Return the [x, y] coordinate for the center point of the cell that contains the specified text.  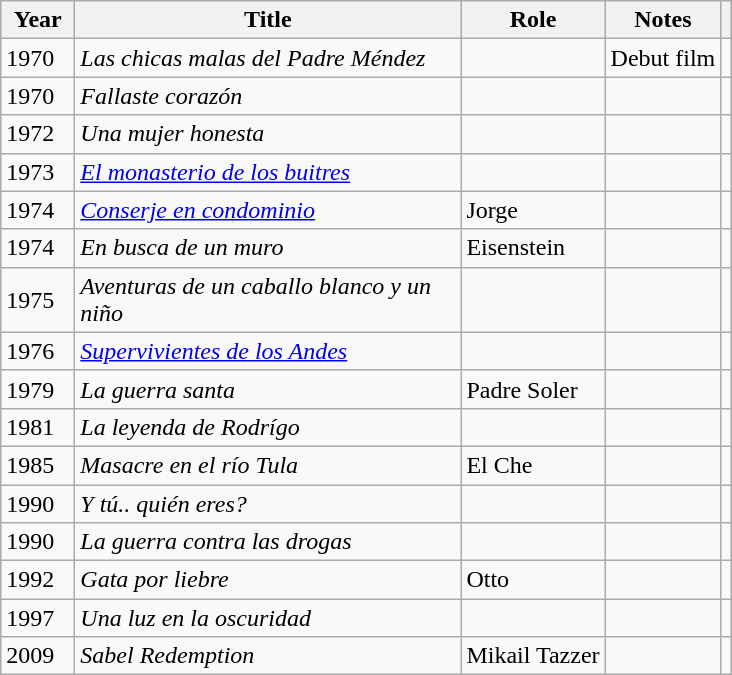
Fallaste corazón [268, 96]
Title [268, 20]
Year [38, 20]
En busca de un muro [268, 248]
1981 [38, 427]
Una luz en la oscuridad [268, 618]
Gata por liebre [268, 580]
Role [533, 20]
La guerra contra las drogas [268, 542]
Otto [533, 580]
Notes [663, 20]
Conserje en condominio [268, 210]
1979 [38, 389]
Eisenstein [533, 248]
1976 [38, 351]
La guerra santa [268, 389]
2009 [38, 656]
Sabel Redemption [268, 656]
La leyenda de Rodrígo [268, 427]
Las chicas malas del Padre Méndez [268, 58]
Padre Soler [533, 389]
Debut film [663, 58]
El Che [533, 465]
El monasterio de los buitres [268, 172]
Aventuras de un caballo blanco y un niño [268, 300]
1973 [38, 172]
Y tú.. quién eres? [268, 503]
1992 [38, 580]
Jorge [533, 210]
Mikail Tazzer [533, 656]
1975 [38, 300]
1985 [38, 465]
Masacre en el río Tula [268, 465]
Supervivientes de los Andes [268, 351]
1997 [38, 618]
1972 [38, 134]
Una mujer honesta [268, 134]
